Return the (x, y) coordinate for the center point of the cell that contains the specified text.  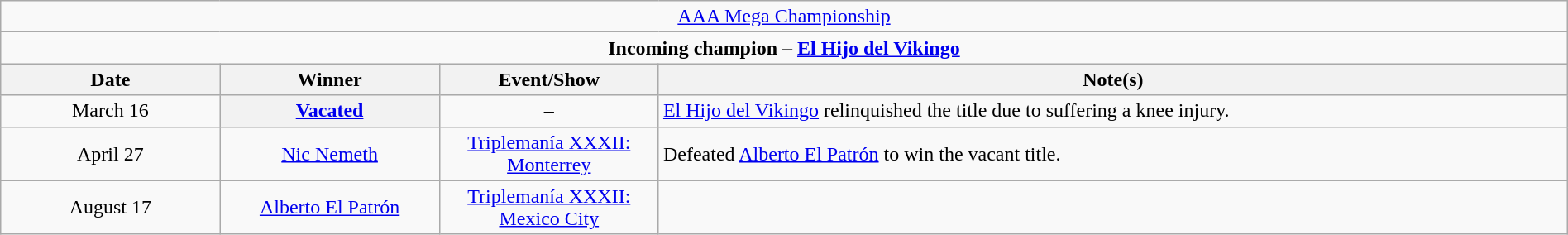
El Hijo del Vikingo relinquished the title due to suffering a knee injury. (1113, 111)
Alberto El Patrón (329, 207)
August 17 (111, 207)
Note(s) (1113, 79)
April 27 (111, 154)
– (549, 111)
Vacated (329, 111)
March 16 (111, 111)
Winner (329, 79)
Defeated Alberto El Patrón to win the vacant title. (1113, 154)
Incoming champion – El Hijo del Vikingo (784, 48)
AAA Mega Championship (784, 17)
Date (111, 79)
Nic Nemeth (329, 154)
Event/Show (549, 79)
Triplemanía XXXII: Monterrey (549, 154)
Triplemanía XXXII: Mexico City (549, 207)
